Scan for the cell matching the given text and deliver its (x, y) coordinate at center. 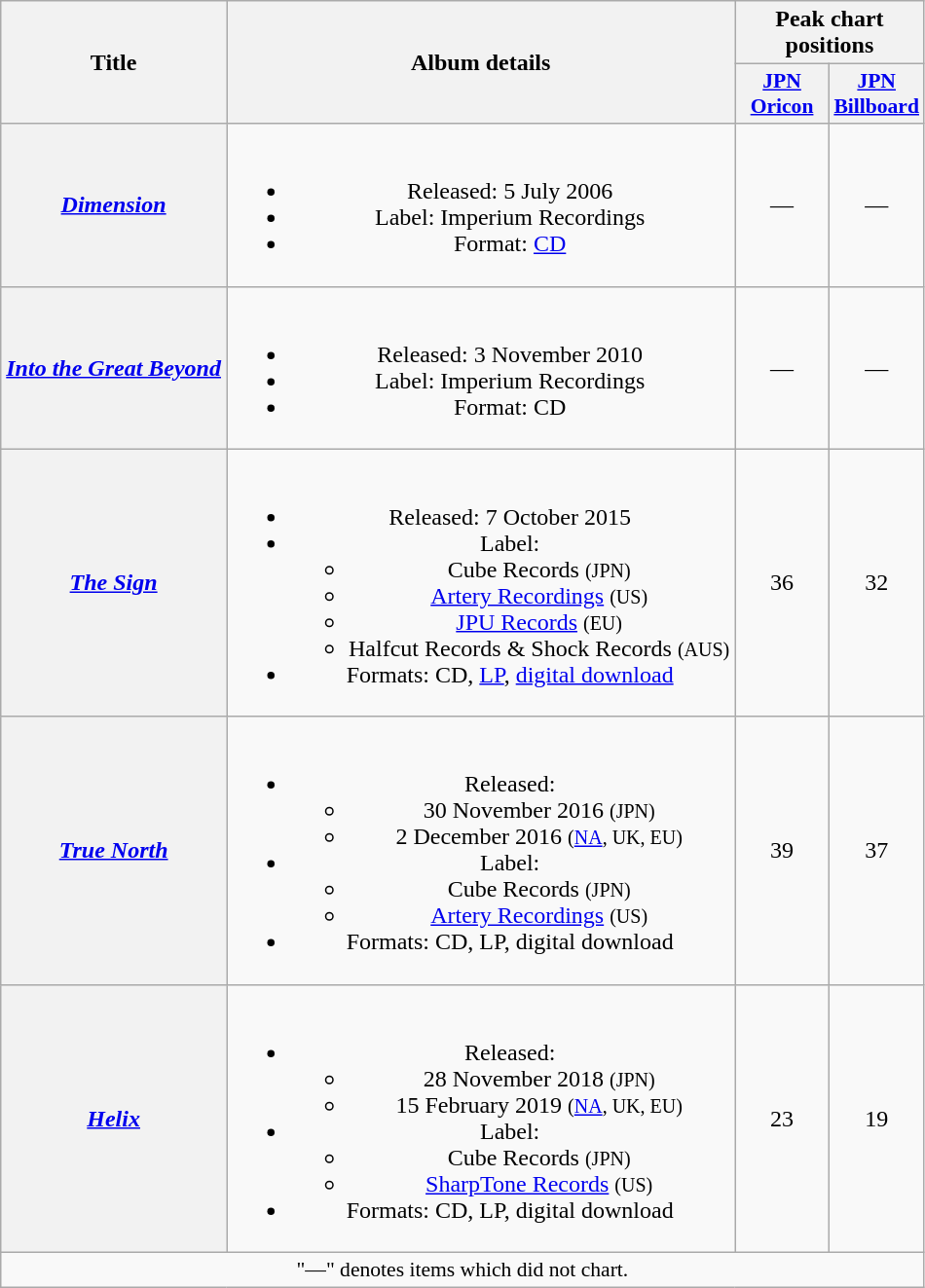
19 (876, 1118)
39 (783, 851)
23 (783, 1118)
The Sign (114, 582)
37 (876, 851)
Album details (480, 62)
Released: 5 July 2006Label: Imperium RecordingsFormat: CD (480, 204)
Released:30 November 2016 (JPN)2 December 2016 (NA, UK, EU)Label:Cube Records (JPN)Artery Recordings (US)Formats: CD, LP, digital download (480, 851)
True North (114, 851)
Released:28 November 2018 (JPN)15 February 2019 (NA, UK, EU)Label:Cube Records (JPN)SharpTone Records (US)Formats: CD, LP, digital download (480, 1118)
32 (876, 582)
Into the Great Beyond (114, 368)
Released: 3 November 2010Label: Imperium RecordingsFormat: CD (480, 368)
"—" denotes items which did not chart. (462, 1270)
Helix (114, 1118)
JPNBillboard (876, 93)
Title (114, 62)
Peak chart positions (830, 33)
JPNOricon (783, 93)
Dimension (114, 204)
36 (783, 582)
